Return (x, y) of the center of cell containing provided text 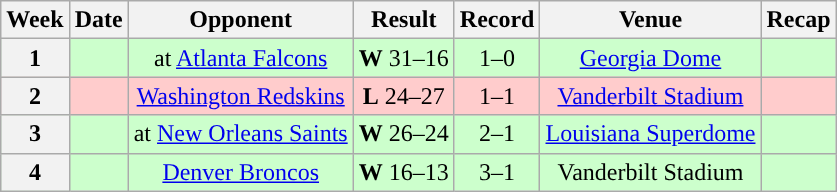
Venue (650, 20)
Result (404, 20)
L 24–27 (404, 96)
1 (35, 58)
Week (35, 20)
Opponent (240, 20)
Louisiana Superdome (650, 134)
Georgia Dome (650, 58)
at New Orleans Saints (240, 134)
1–1 (497, 96)
1–0 (497, 58)
at Atlanta Falcons (240, 58)
Record (497, 20)
4 (35, 172)
Denver Broncos (240, 172)
W 26–24 (404, 134)
3–1 (497, 172)
Recap (798, 20)
W 31–16 (404, 58)
3 (35, 134)
W 16–13 (404, 172)
Date (98, 20)
2 (35, 96)
Washington Redskins (240, 96)
2–1 (497, 134)
